Find where the given text appears and provide that cell's center as (X, Y) coordinate. 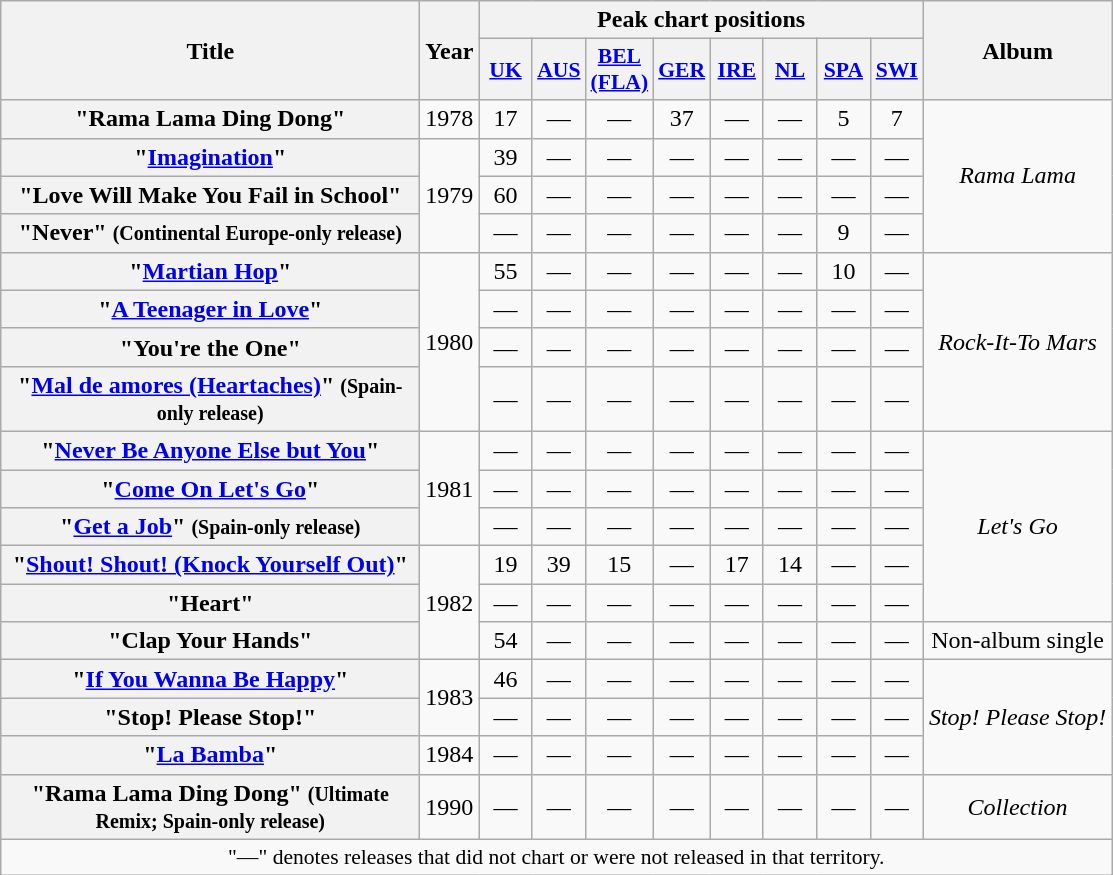
"If You Wanna Be Happy" (210, 679)
15 (620, 565)
"Get a Job" (Spain-only release) (210, 527)
"You're the One" (210, 347)
9 (844, 233)
Rama Lama (1017, 176)
14 (790, 565)
1980 (450, 342)
"Shout! Shout! (Knock Yourself Out)" (210, 565)
BEL (FLA) (620, 70)
19 (506, 565)
"Imagination" (210, 157)
IRE (736, 70)
"Never Be Anyone Else but You" (210, 450)
Title (210, 50)
Non-album single (1017, 641)
"A Teenager in Love" (210, 309)
UK (506, 70)
"Mal de amores (Heartaches)" (Spain-only release) (210, 398)
1978 (450, 119)
Let's Go (1017, 526)
AUS (558, 70)
GER (682, 70)
54 (506, 641)
"Clap Your Hands" (210, 641)
1981 (450, 488)
1982 (450, 603)
55 (506, 271)
"Rama Lama Ding Dong" (Ultimate Remix; Spain-only release) (210, 806)
46 (506, 679)
10 (844, 271)
"Come On Let's Go" (210, 489)
"Stop! Please Stop!" (210, 717)
1983 (450, 698)
NL (790, 70)
Album (1017, 50)
1979 (450, 195)
Collection (1017, 806)
37 (682, 119)
Year (450, 50)
"Martian Hop" (210, 271)
"Rama Lama Ding Dong" (210, 119)
Stop! Please Stop! (1017, 717)
"La Bamba" (210, 755)
SWI (896, 70)
"Never" (Continental Europe-only release) (210, 233)
7 (896, 119)
"—" denotes releases that did not chart or were not released in that territory. (556, 857)
5 (844, 119)
SPA (844, 70)
"Love Will Make You Fail in School" (210, 195)
Peak chart positions (702, 20)
Rock-It-To Mars (1017, 342)
1990 (450, 806)
60 (506, 195)
"Heart" (210, 603)
1984 (450, 755)
